Scan for the cell matching the given text and deliver its [X, Y] coordinate at center. 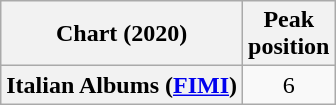
Chart (2020) [122, 34]
6 [289, 85]
Italian Albums (FIMI) [122, 85]
Peakposition [289, 34]
